Detect which cell encompasses the target text, then output its (x, y) center coordinate. 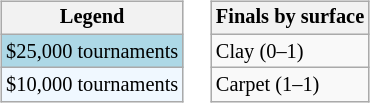
$10,000 tournaments (92, 85)
Legend (92, 18)
$25,000 tournaments (92, 51)
Carpet (1–1) (290, 85)
Clay (0–1) (290, 51)
Finals by surface (290, 18)
